Pinpoint the cell where the given text exists, returning its [X, Y] midpoint coordinate. 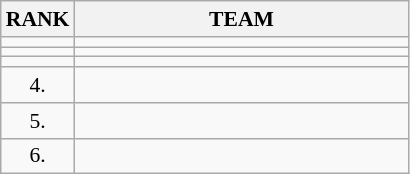
RANK [38, 19]
6. [38, 156]
5. [38, 121]
TEAM [241, 19]
4. [38, 85]
